Search for the cell housing the specified text and yield its [X, Y] center coordinate. 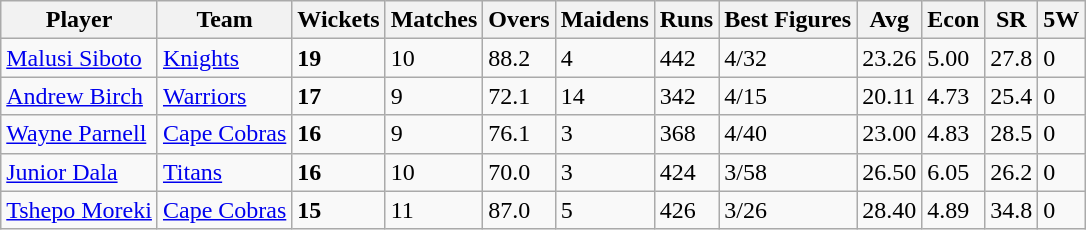
SR [1012, 20]
426 [686, 210]
Knights [224, 58]
Wayne Parnell [80, 134]
Wickets [338, 20]
Overs [519, 20]
Malusi Siboto [80, 58]
Player [80, 20]
368 [686, 134]
Tshepo Moreki [80, 210]
424 [686, 172]
5W [1062, 20]
Runs [686, 20]
26.50 [890, 172]
4.83 [954, 134]
342 [686, 96]
23.00 [890, 134]
87.0 [519, 210]
25.4 [1012, 96]
Andrew Birch [80, 96]
4/15 [788, 96]
28.40 [890, 210]
5.00 [954, 58]
23.26 [890, 58]
Matches [434, 20]
Team [224, 20]
4/32 [788, 58]
4.73 [954, 96]
442 [686, 58]
70.0 [519, 172]
Maidens [604, 20]
26.2 [1012, 172]
Best Figures [788, 20]
14 [604, 96]
88.2 [519, 58]
4.89 [954, 210]
20.11 [890, 96]
72.1 [519, 96]
27.8 [1012, 58]
5 [604, 210]
4/40 [788, 134]
Avg [890, 20]
Warriors [224, 96]
Econ [954, 20]
34.8 [1012, 210]
6.05 [954, 172]
17 [338, 96]
Junior Dala [80, 172]
19 [338, 58]
11 [434, 210]
Titans [224, 172]
76.1 [519, 134]
3/26 [788, 210]
28.5 [1012, 134]
3/58 [788, 172]
4 [604, 58]
15 [338, 210]
